Return the [X, Y] coordinate for the center point of the cell that contains the specified text.  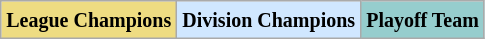
League Champions [89, 20]
Division Champions [269, 20]
Playoff Team [423, 20]
